From the cell containing the given text, extract its center point as [X, Y] coordinate. 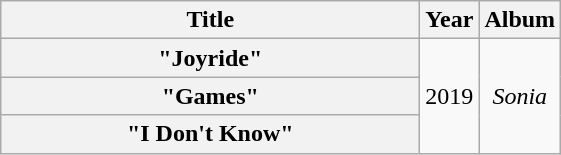
"I Don't Know" [210, 134]
Title [210, 20]
2019 [450, 96]
Year [450, 20]
Album [520, 20]
"Joyride" [210, 58]
Sonia [520, 96]
"Games" [210, 96]
